Extract the (X, Y) coordinate from the center of the cell holding the provided text.  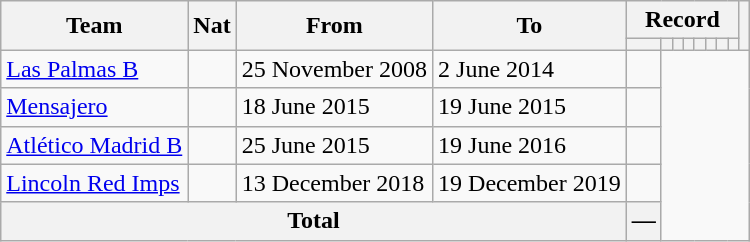
Atlético Madrid B (94, 145)
13 December 2018 (334, 183)
Lincoln Red Imps (94, 183)
2 June 2014 (530, 69)
From (334, 26)
19 December 2019 (530, 183)
Nat (212, 26)
18 June 2015 (334, 107)
25 June 2015 (334, 145)
Total (314, 221)
25 November 2008 (334, 69)
19 June 2015 (530, 107)
— (644, 221)
Record (682, 20)
Mensajero (94, 107)
Team (94, 26)
To (530, 26)
19 June 2016 (530, 145)
Las Palmas B (94, 69)
